Determine the [X, Y] coordinate at the center of the cell enclosing the given text.  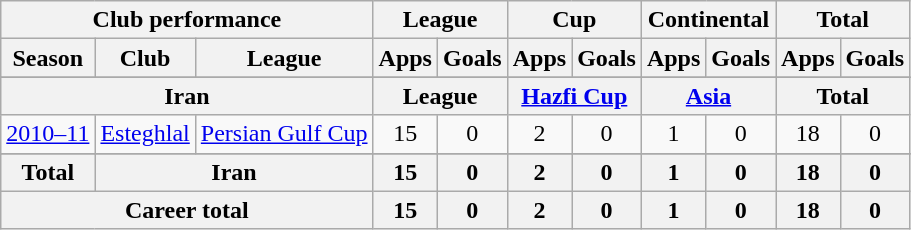
Hazfi Cup [574, 96]
Club [145, 58]
Season [48, 58]
Persian Gulf Cup [284, 134]
2010–11 [48, 134]
Continental [708, 20]
Esteghlal [145, 134]
Career total [187, 210]
Club performance [187, 20]
Cup [574, 20]
Asia [708, 96]
